Return the [X, Y] coordinate for the center point of the cell that contains the specified text.  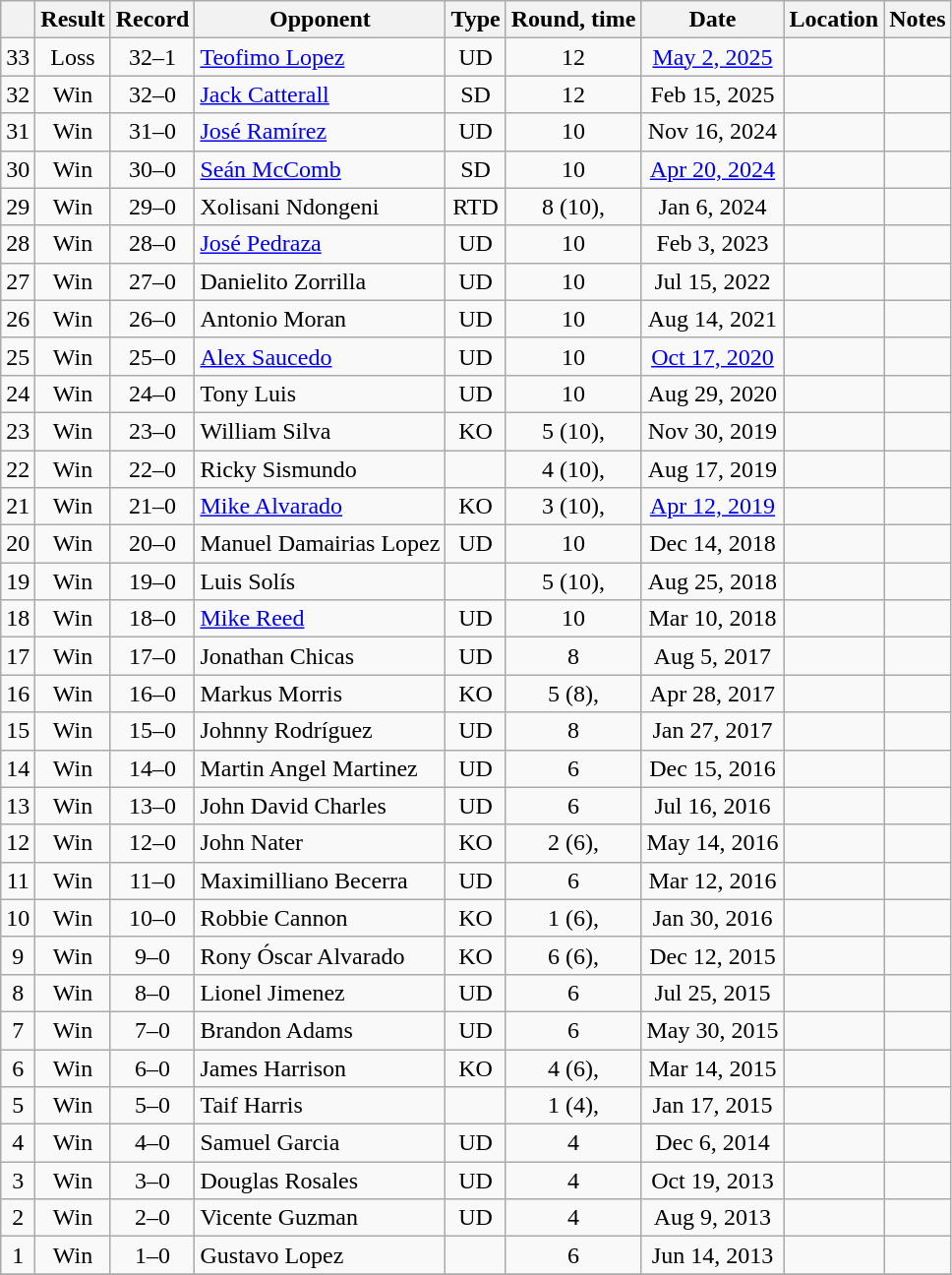
17–0 [152, 656]
Jan 27, 2017 [712, 731]
4 (6), [573, 1067]
Danielito Zorrilla [321, 281]
13 [18, 806]
Samuel Garcia [321, 1143]
25–0 [152, 356]
Seán McComb [321, 169]
William Silva [321, 431]
Loss [73, 57]
32–1 [152, 57]
John Nater [321, 843]
Jonathan Chicas [321, 656]
18 [18, 619]
6–0 [152, 1067]
Apr 20, 2024 [712, 169]
Feb 3, 2023 [712, 244]
1 (6), [573, 918]
1 (4), [573, 1106]
24 [18, 394]
Aug 5, 2017 [712, 656]
Antonio Moran [321, 319]
Type [476, 20]
31–0 [152, 132]
Alex Saucedo [321, 356]
Rony Óscar Alvarado [321, 955]
Feb 15, 2025 [712, 94]
27–0 [152, 281]
Nov 30, 2019 [712, 431]
Martin Angel Martinez [321, 768]
May 2, 2025 [712, 57]
Tony Luis [321, 394]
5–0 [152, 1106]
Aug 25, 2018 [712, 581]
28–0 [152, 244]
Record [152, 20]
Mar 14, 2015 [712, 1067]
4 (10), [573, 469]
Dec 14, 2018 [712, 544]
Douglas Rosales [321, 1181]
Aug 9, 2013 [712, 1218]
Johnny Rodríguez [321, 731]
Dec 6, 2014 [712, 1143]
6 (6), [573, 955]
Luis Solís [321, 581]
8–0 [152, 993]
14–0 [152, 768]
5 (8), [573, 694]
12–0 [152, 843]
Dec 15, 2016 [712, 768]
Gustavo Lopez [321, 1255]
19–0 [152, 581]
18–0 [152, 619]
19 [18, 581]
Lionel Jimenez [321, 993]
May 14, 2016 [712, 843]
14 [18, 768]
5 [18, 1106]
Aug 14, 2021 [712, 319]
Robbie Cannon [321, 918]
30–0 [152, 169]
7 [18, 1030]
Maximilliano Becerra [321, 880]
15–0 [152, 731]
3 (10), [573, 507]
Jun 14, 2013 [712, 1255]
28 [18, 244]
Date [712, 20]
Jan 17, 2015 [712, 1106]
21 [18, 507]
8 (10), [573, 207]
Oct 19, 2013 [712, 1181]
16–0 [152, 694]
4–0 [152, 1143]
9 [18, 955]
16 [18, 694]
RTD [476, 207]
Taif Harris [321, 1106]
James Harrison [321, 1067]
9–0 [152, 955]
José Pedraza [321, 244]
1–0 [152, 1255]
Mar 12, 2016 [712, 880]
17 [18, 656]
Jul 25, 2015 [712, 993]
Round, time [573, 20]
22 [18, 469]
Jack Catterall [321, 94]
27 [18, 281]
29 [18, 207]
15 [18, 731]
Aug 17, 2019 [712, 469]
Xolisani Ndongeni [321, 207]
11 [18, 880]
Jan 6, 2024 [712, 207]
May 30, 2015 [712, 1030]
Jul 15, 2022 [712, 281]
Mike Reed [321, 619]
Opponent [321, 20]
23–0 [152, 431]
Mike Alvarado [321, 507]
7–0 [152, 1030]
Oct 17, 2020 [712, 356]
2–0 [152, 1218]
31 [18, 132]
Apr 12, 2019 [712, 507]
Teofimo Lopez [321, 57]
Brandon Adams [321, 1030]
20 [18, 544]
2 (6), [573, 843]
22–0 [152, 469]
John David Charles [321, 806]
21–0 [152, 507]
29–0 [152, 207]
26 [18, 319]
3 [18, 1181]
Manuel Damairias Lopez [321, 544]
10–0 [152, 918]
Markus Morris [321, 694]
33 [18, 57]
Aug 29, 2020 [712, 394]
1 [18, 1255]
Jul 16, 2016 [712, 806]
Jan 30, 2016 [712, 918]
Mar 10, 2018 [712, 619]
25 [18, 356]
2 [18, 1218]
23 [18, 431]
32–0 [152, 94]
13–0 [152, 806]
Vicente Guzman [321, 1218]
11–0 [152, 880]
Location [834, 20]
José Ramírez [321, 132]
Dec 12, 2015 [712, 955]
3–0 [152, 1181]
20–0 [152, 544]
30 [18, 169]
Result [73, 20]
32 [18, 94]
Nov 16, 2024 [712, 132]
Notes [918, 20]
24–0 [152, 394]
26–0 [152, 319]
Apr 28, 2017 [712, 694]
Ricky Sismundo [321, 469]
